Provide the (X, Y) coordinate of the cell's center where the given text is located.  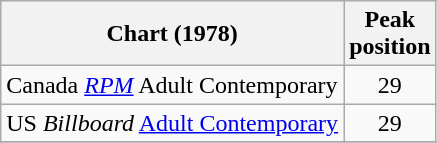
Canada RPM Adult Contemporary (172, 85)
Chart (1978) (172, 34)
US Billboard Adult Contemporary (172, 123)
Peakposition (390, 34)
